Find where the given text appears and provide that cell's center as (X, Y) coordinate. 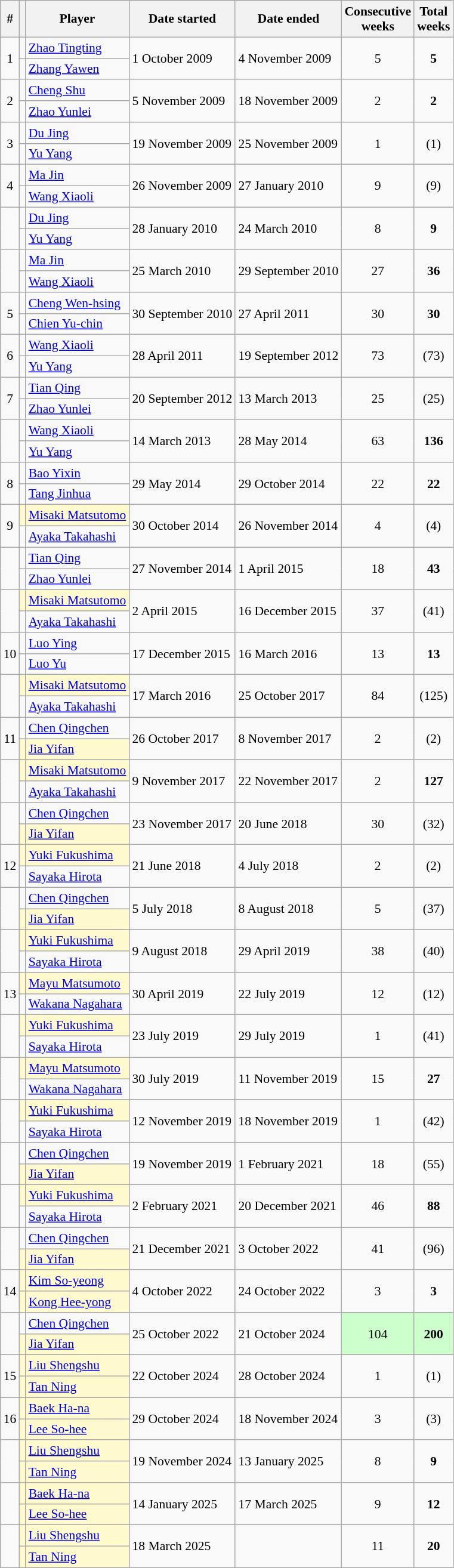
27 November 2014 (182, 568)
18 November 2024 (288, 1419)
5 July 2018 (182, 908)
41 (378, 1248)
Tang Jinhua (78, 494)
21 October 2024 (288, 1334)
25 March 2010 (182, 271)
24 March 2010 (288, 228)
(32) (433, 823)
12 November 2019 (182, 1122)
73 (378, 356)
22 October 2024 (182, 1376)
84 (378, 696)
14 January 2025 (182, 1504)
16 December 2015 (288, 611)
29 April 2019 (288, 951)
Zhao Tingting (78, 48)
Date started (182, 19)
28 April 2011 (182, 356)
Luo Yu (78, 664)
19 November 2024 (182, 1462)
21 December 2021 (182, 1248)
9 August 2018 (182, 951)
(3) (433, 1419)
(37) (433, 908)
11 November 2019 (288, 1079)
43 (433, 568)
17 December 2015 (182, 654)
(4) (433, 526)
28 October 2024 (288, 1376)
1 October 2009 (182, 58)
Cheng Wen-hsing (78, 303)
Consecutiveweeks (378, 19)
3 October 2022 (288, 1248)
17 March 2016 (182, 696)
30 October 2014 (182, 526)
Player (78, 19)
2 February 2021 (182, 1206)
20 December 2021 (288, 1206)
22 July 2019 (288, 994)
20 September 2012 (182, 399)
200 (433, 1334)
25 November 2009 (288, 143)
(73) (433, 356)
23 July 2019 (182, 1036)
13 March 2013 (288, 399)
104 (378, 1334)
14 March 2013 (182, 442)
18 March 2025 (182, 1547)
16 March 2016 (288, 654)
19 November 2009 (182, 143)
88 (433, 1206)
25 (378, 399)
25 October 2017 (288, 696)
Kim So-yeong (78, 1281)
46 (378, 1206)
(42) (433, 1122)
Cheng Shu (78, 91)
26 October 2017 (182, 739)
(40) (433, 951)
28 May 2014 (288, 442)
38 (378, 951)
(55) (433, 1163)
29 May 2014 (182, 483)
4 November 2009 (288, 58)
30 July 2019 (182, 1079)
1 April 2015 (288, 568)
(9) (433, 186)
30 September 2010 (182, 314)
5 November 2009 (182, 101)
14 (10, 1291)
29 July 2019 (288, 1036)
18 November 2009 (288, 101)
29 October 2014 (288, 483)
17 March 2025 (288, 1504)
63 (378, 442)
7 (10, 399)
(125) (433, 696)
29 October 2024 (182, 1419)
4 October 2022 (182, 1291)
26 November 2009 (182, 186)
24 October 2022 (288, 1291)
13 January 2025 (288, 1462)
8 November 2017 (288, 739)
(12) (433, 994)
Kong Hee-yong (78, 1302)
# (10, 19)
21 June 2018 (182, 866)
Luo Ying (78, 643)
25 October 2022 (182, 1334)
19 November 2019 (182, 1163)
Totalweeks (433, 19)
37 (378, 611)
18 November 2019 (288, 1122)
20 (433, 1547)
28 January 2010 (182, 228)
30 April 2019 (182, 994)
27 April 2011 (288, 314)
29 September 2010 (288, 271)
9 November 2017 (182, 782)
136 (433, 442)
Zhang Yawen (78, 69)
36 (433, 271)
127 (433, 782)
8 August 2018 (288, 908)
Date ended (288, 19)
20 June 2018 (288, 823)
23 November 2017 (182, 823)
2 April 2015 (182, 611)
16 (10, 1419)
Chien Yu-chin (78, 324)
6 (10, 356)
(96) (433, 1248)
(25) (433, 399)
26 November 2014 (288, 526)
4 July 2018 (288, 866)
27 January 2010 (288, 186)
19 September 2012 (288, 356)
1 February 2021 (288, 1163)
10 (10, 654)
Bao Yixin (78, 473)
22 November 2017 (288, 782)
